For the text-containing cell, return its midpoint in [x, y] coordinate format. 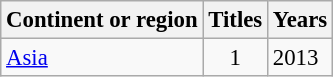
Titles [236, 20]
2013 [300, 58]
Asia [102, 58]
Continent or region [102, 20]
1 [236, 58]
Years [300, 20]
